From the cell containing the given text, extract its center point as (x, y) coordinate. 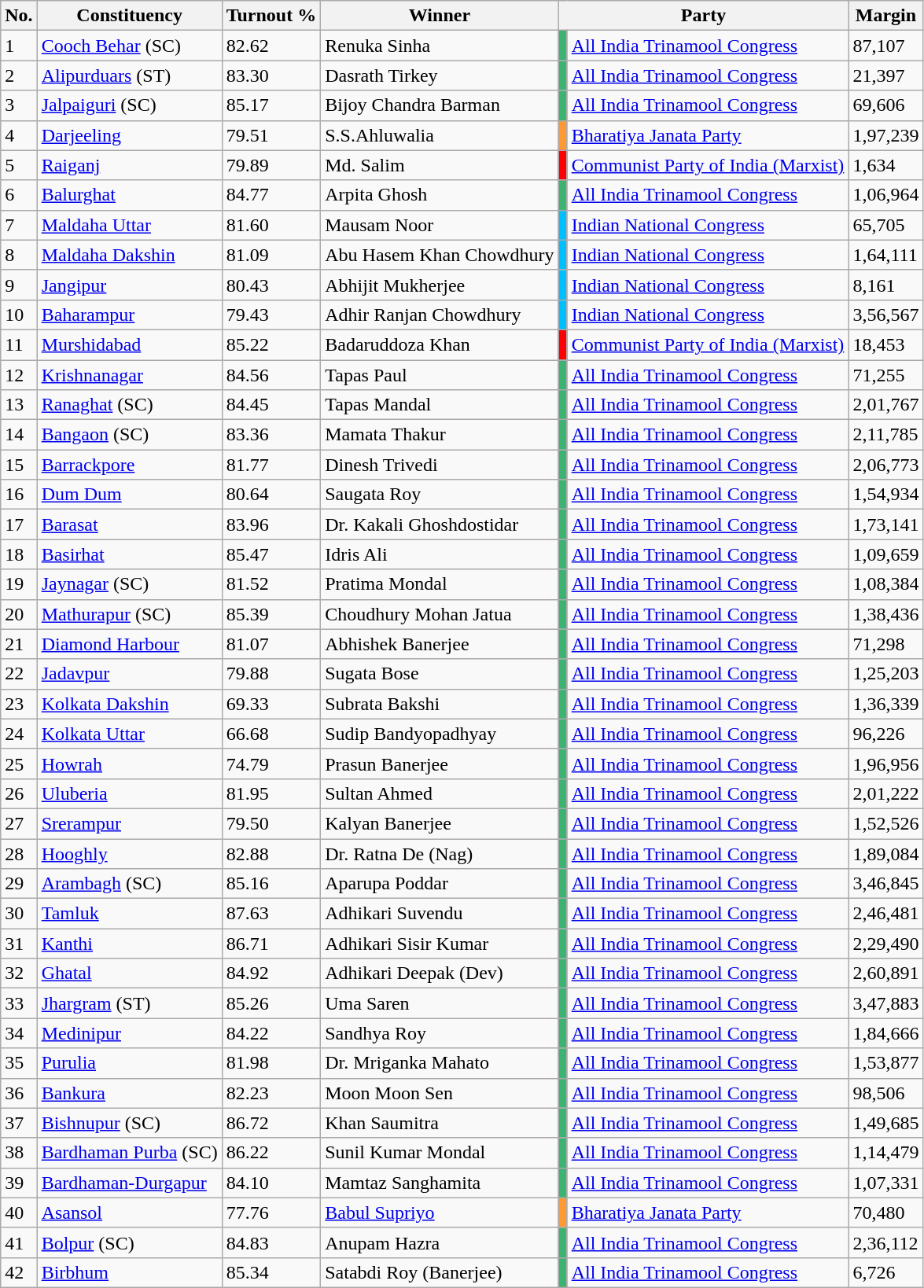
85.17 (271, 105)
Diamond Harbour (129, 644)
Bankura (129, 1093)
82.88 (271, 853)
Turnout % (271, 16)
40 (19, 1213)
Badaruddoza Khan (440, 344)
Howrah (129, 764)
1,49,685 (885, 1123)
3 (19, 105)
85.47 (271, 554)
77.76 (271, 1213)
69,606 (885, 105)
21,397 (885, 75)
27 (19, 823)
Adhikari Sisir Kumar (440, 944)
Jadavpur (129, 674)
81.98 (271, 1063)
Mamata Thakur (440, 435)
1,52,526 (885, 823)
81.52 (271, 584)
Tapas Mandal (440, 405)
Bolpur (SC) (129, 1242)
Mamtaz Sanghamita (440, 1183)
Uluberia (129, 793)
Mathurapur (SC) (129, 614)
1,07,331 (885, 1183)
Subrata Bakshi (440, 704)
5 (19, 165)
83.30 (271, 75)
85.16 (271, 884)
Sudip Bandyopadhyay (440, 734)
87.63 (271, 914)
Krishnanagar (129, 375)
Winner (440, 16)
83.36 (271, 435)
1,53,877 (885, 1063)
Sunil Kumar Mondal (440, 1153)
Basirhat (129, 554)
1,84,666 (885, 1033)
81.09 (271, 255)
Kalyan Banerjee (440, 823)
70,480 (885, 1213)
13 (19, 405)
2,29,490 (885, 944)
82.23 (271, 1093)
80.64 (271, 495)
Tapas Paul (440, 375)
Kolkata Dakshin (129, 704)
42 (19, 1272)
85.26 (271, 1003)
Dr. Kakali Ghoshdostidar (440, 524)
1,25,203 (885, 674)
Uma Saren (440, 1003)
2,46,481 (885, 914)
69.33 (271, 704)
39 (19, 1183)
41 (19, 1242)
Adhikari Suvendu (440, 914)
Prasun Banerjee (440, 764)
21 (19, 644)
23 (19, 704)
1,97,239 (885, 135)
96,226 (885, 734)
Abhishek Banerjee (440, 644)
1 (19, 46)
74.79 (271, 764)
Arambagh (SC) (129, 884)
Cooch Behar (SC) (129, 46)
84.22 (271, 1033)
1,06,964 (885, 195)
24 (19, 734)
Kolkata Uttar (129, 734)
Dr. Ratna De (Nag) (440, 853)
34 (19, 1033)
2,06,773 (885, 465)
22 (19, 674)
31 (19, 944)
65,705 (885, 225)
Abhijit Mukherjee (440, 285)
Sugata Bose (440, 674)
3,56,567 (885, 315)
Alipurduars (ST) (129, 75)
38 (19, 1153)
Pratima Mondal (440, 584)
Margin (885, 16)
14 (19, 435)
Jalpaiguri (SC) (129, 105)
Bishnupur (SC) (129, 1123)
2,01,767 (885, 405)
Darjeeling (129, 135)
83.96 (271, 524)
26 (19, 793)
8 (19, 255)
35 (19, 1063)
Ghatal (129, 973)
Srerampur (129, 823)
Sandhya Roy (440, 1033)
71,298 (885, 644)
Hooghly (129, 853)
2,60,891 (885, 973)
98,506 (885, 1093)
1,09,659 (885, 554)
84.92 (271, 973)
Adhikari Deepak (Dev) (440, 973)
Bangaon (SC) (129, 435)
Birbhum (129, 1272)
2,11,785 (885, 435)
86.22 (271, 1153)
81.07 (271, 644)
Murshidabad (129, 344)
86.71 (271, 944)
16 (19, 495)
Barrackpore (129, 465)
Kanthi (129, 944)
Dum Dum (129, 495)
79.88 (271, 674)
1,08,384 (885, 584)
84.45 (271, 405)
Babul Supriyo (440, 1213)
17 (19, 524)
Purulia (129, 1063)
1,36,339 (885, 704)
10 (19, 315)
85.34 (271, 1272)
82.62 (271, 46)
29 (19, 884)
1,96,956 (885, 764)
79.50 (271, 823)
Aparupa Poddar (440, 884)
7 (19, 225)
S.S.Ahluwalia (440, 135)
Party (703, 16)
6,726 (885, 1272)
Bardhaman-Durgapur (129, 1183)
Dr. Mriganka Mahato (440, 1063)
No. (19, 16)
2 (19, 75)
Saugata Roy (440, 495)
30 (19, 914)
71,255 (885, 375)
32 (19, 973)
86.72 (271, 1123)
85.22 (271, 344)
2,36,112 (885, 1242)
87,107 (885, 46)
Bijoy Chandra Barman (440, 105)
19 (19, 584)
Tamluk (129, 914)
79.43 (271, 315)
80.43 (271, 285)
Moon Moon Sen (440, 1093)
1,89,084 (885, 853)
36 (19, 1093)
79.89 (271, 165)
Maldaha Dakshin (129, 255)
12 (19, 375)
Raiganj (129, 165)
3,47,883 (885, 1003)
11 (19, 344)
33 (19, 1003)
1,73,141 (885, 524)
Idris Ali (440, 554)
81.60 (271, 225)
81.95 (271, 793)
Jangipur (129, 285)
Anupam Hazra (440, 1242)
1,54,934 (885, 495)
Constituency (129, 16)
79.51 (271, 135)
8,161 (885, 285)
Jaynagar (SC) (129, 584)
85.39 (271, 614)
2,01,222 (885, 793)
66.68 (271, 734)
Sultan Ahmed (440, 793)
Bardhaman Purba (SC) (129, 1153)
15 (19, 465)
1,14,479 (885, 1153)
Abu Hasem Khan Chowdhury (440, 255)
84.10 (271, 1183)
1,64,111 (885, 255)
4 (19, 135)
18,453 (885, 344)
Renuka Sinha (440, 46)
Satabdi Roy (Banerjee) (440, 1272)
20 (19, 614)
Choudhury Mohan Jatua (440, 614)
25 (19, 764)
Jhargram (ST) (129, 1003)
18 (19, 554)
Ranaghat (SC) (129, 405)
81.77 (271, 465)
Barasat (129, 524)
Dinesh Trivedi (440, 465)
Adhir Ranjan Chowdhury (440, 315)
Khan Saumitra (440, 1123)
9 (19, 285)
28 (19, 853)
Dasrath Tirkey (440, 75)
Mausam Noor (440, 225)
Baharampur (129, 315)
Md. Salim (440, 165)
1,634 (885, 165)
Balurghat (129, 195)
1,38,436 (885, 614)
6 (19, 195)
3,46,845 (885, 884)
84.56 (271, 375)
37 (19, 1123)
Arpita Ghosh (440, 195)
84.77 (271, 195)
Asansol (129, 1213)
Medinipur (129, 1033)
Maldaha Uttar (129, 225)
84.83 (271, 1242)
